Return the (X, Y) coordinate for the center point of the cell that contains the specified text.  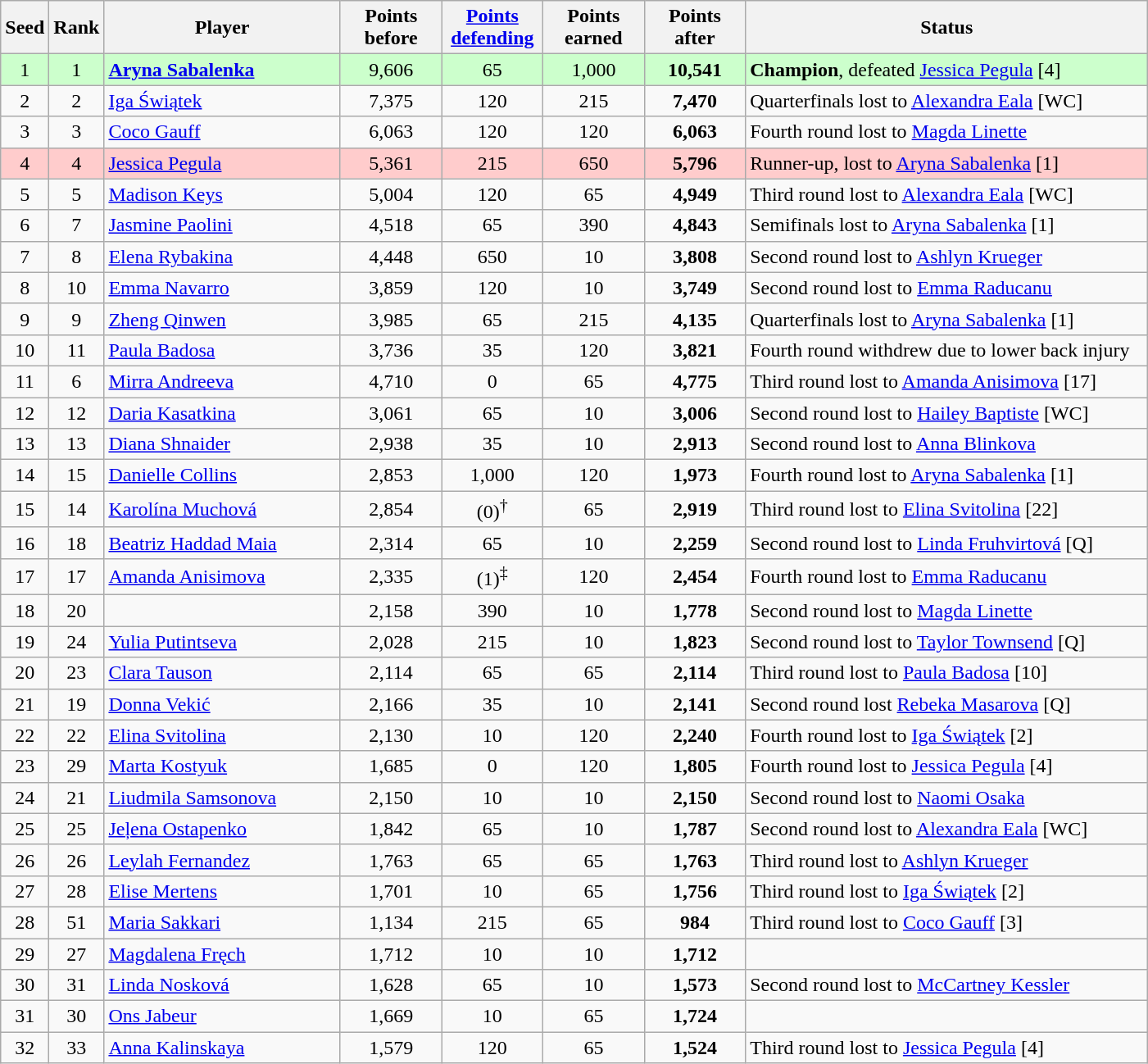
Maria Sakkari (223, 922)
Zheng Qinwen (223, 319)
2,853 (391, 475)
2,240 (695, 735)
4,518 (391, 225)
Second round lost to Anna Blinkova (947, 444)
Magdalena Fręch (223, 954)
Second round lost to Hailey Baptiste [WC] (947, 412)
Rank (77, 28)
1,787 (695, 829)
Second round lost to Taylor Townsend [Q] (947, 642)
Third round lost to Jessica Pegula [4] (947, 1048)
Iga Świątek (223, 101)
Champion, defeated Jessica Pegula [4] (947, 70)
3,808 (695, 257)
2,130 (391, 735)
2,913 (695, 444)
1,805 (695, 766)
Third round lost to Elina Svitolina [22] (947, 510)
Third round lost to Paula Badosa [10] (947, 673)
5,004 (391, 194)
Points before (391, 28)
1,669 (391, 1016)
Liudmila Samsonova (223, 798)
Leylah Fernandez (223, 860)
1,778 (695, 611)
Yulia Putintseva (223, 642)
984 (695, 922)
Fourth round lost to Iga Świątek [2] (947, 735)
33 (77, 1048)
Amanda Anisimova (223, 577)
Elena Rybakina (223, 257)
Points earned (594, 28)
3,859 (391, 288)
Clara Tauson (223, 673)
Ons Jabeur (223, 1016)
(1)‡ (492, 577)
Aryna Sabalenka (223, 70)
Second round lost to Linda Fruhvirtová [Q] (947, 543)
Diana Shnaider (223, 444)
2,314 (391, 543)
4,135 (695, 319)
1,842 (391, 829)
Donna Vekić (223, 704)
Third round lost to Amanda Anisimova [17] (947, 381)
Jessica Pegula (223, 163)
Anna Kalinskaya (223, 1048)
1,685 (391, 766)
Second round lost to McCartney Kessler (947, 985)
Jasmine Paolini (223, 225)
1,579 (391, 1048)
2,854 (391, 510)
Quarterfinals lost to Aryna Sabalenka [1] (947, 319)
Fourth round lost to Emma Raducanu (947, 577)
Semifinals lost to Aryna Sabalenka [1] (947, 225)
2,919 (695, 510)
Coco Gauff (223, 132)
1,524 (695, 1048)
Third round lost to Alexandra Eala [WC] (947, 194)
2,166 (391, 704)
16 (25, 543)
Beatriz Haddad Maia (223, 543)
51 (77, 922)
4,448 (391, 257)
1,823 (695, 642)
3,006 (695, 412)
Points after (695, 28)
1,701 (391, 891)
5,361 (391, 163)
7,470 (695, 101)
3,736 (391, 350)
32 (25, 1048)
Third round lost to Ashlyn Krueger (947, 860)
2,028 (391, 642)
Paula Badosa (223, 350)
Madison Keys (223, 194)
1,573 (695, 985)
Mirra Andreeva (223, 381)
4,775 (695, 381)
3,061 (391, 412)
Second round lost to Magda Linette (947, 611)
Points defending (492, 28)
4,949 (695, 194)
1,628 (391, 985)
1,756 (695, 891)
2,259 (695, 543)
Emma Navarro (223, 288)
Second round lost to Naomi Osaka (947, 798)
9,606 (391, 70)
Second round lost to Alexandra Eala [WC] (947, 829)
Second round lost to Emma Raducanu (947, 288)
Fourth round withdrew due to lower back injury (947, 350)
Second round lost to Ashlyn Krueger (947, 257)
4,843 (695, 225)
Elina Svitolina (223, 735)
2,454 (695, 577)
3,821 (695, 350)
Second round lost Rebeka Masarova [Q] (947, 704)
Third round lost to Iga Świątek [2] (947, 891)
Daria Kasatkina (223, 412)
5,796 (695, 163)
3,749 (695, 288)
2,158 (391, 611)
Runner-up, lost to Aryna Sabalenka [1] (947, 163)
Fourth round lost to Aryna Sabalenka [1] (947, 475)
2,141 (695, 704)
10,541 (695, 70)
Seed (25, 28)
1,973 (695, 475)
4,710 (391, 381)
Elise Mertens (223, 891)
Danielle Collins (223, 475)
7,375 (391, 101)
(0)† (492, 510)
Jeļena Ostapenko (223, 829)
3,985 (391, 319)
Fourth round lost to Magda Linette (947, 132)
1,134 (391, 922)
2,938 (391, 444)
1,724 (695, 1016)
Linda Nosková (223, 985)
Status (947, 28)
Marta Kostyuk (223, 766)
Player (223, 28)
Quarterfinals lost to Alexandra Eala [WC] (947, 101)
Karolína Muchová (223, 510)
Fourth round lost to Jessica Pegula [4] (947, 766)
Third round lost to Coco Gauff [3] (947, 922)
2,335 (391, 577)
